Return [X, Y] of the center of cell containing provided text 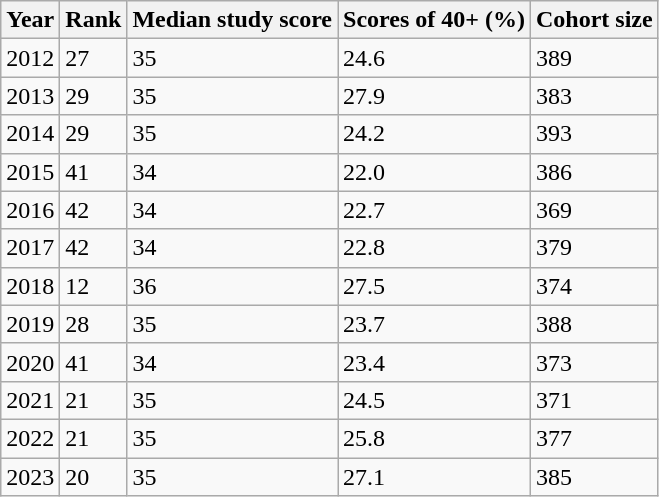
385 [594, 477]
Cohort size [594, 20]
24.2 [434, 134]
22.0 [434, 172]
2012 [30, 58]
2022 [30, 438]
22.8 [434, 248]
386 [594, 172]
Rank [94, 20]
379 [594, 248]
22.7 [434, 210]
369 [594, 210]
Year [30, 20]
2018 [30, 286]
389 [594, 58]
20 [94, 477]
377 [594, 438]
27.1 [434, 477]
2017 [30, 248]
27 [94, 58]
2020 [30, 362]
2015 [30, 172]
23.7 [434, 324]
2016 [30, 210]
2014 [30, 134]
371 [594, 400]
27.9 [434, 96]
388 [594, 324]
Median study score [232, 20]
383 [594, 96]
36 [232, 286]
28 [94, 324]
2019 [30, 324]
373 [594, 362]
23.4 [434, 362]
2021 [30, 400]
2013 [30, 96]
393 [594, 134]
2023 [30, 477]
Scores of 40+ (%) [434, 20]
25.8 [434, 438]
24.5 [434, 400]
27.5 [434, 286]
374 [594, 286]
12 [94, 286]
24.6 [434, 58]
